Find where the given text appears and provide that cell's center as (X, Y) coordinate. 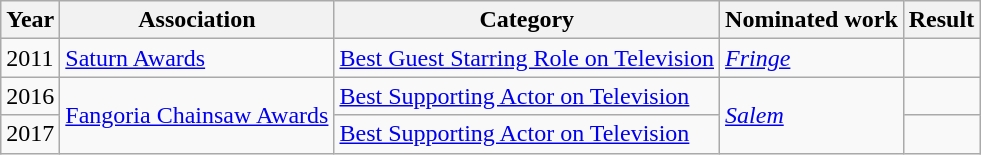
Result (941, 20)
Category (527, 20)
Fringe (812, 58)
2011 (30, 58)
Best Guest Starring Role on Television (527, 58)
Nominated work (812, 20)
2016 (30, 96)
Fangoria Chainsaw Awards (197, 115)
Year (30, 20)
Salem (812, 115)
2017 (30, 134)
Association (197, 20)
Saturn Awards (197, 58)
